Pinpoint the cell where the given text exists, returning its (X, Y) midpoint coordinate. 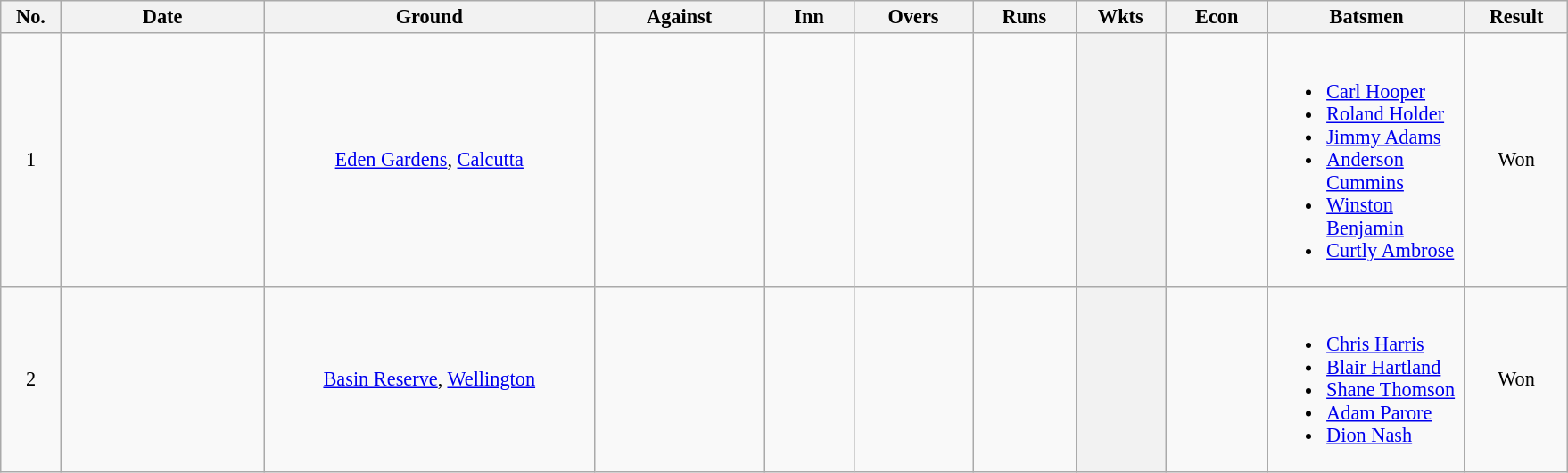
Carl HooperRoland HolderJimmy AdamsAnderson CumminsWinston BenjaminCurtly Ambrose (1366, 161)
Econ (1217, 17)
Wkts (1120, 17)
Date (162, 17)
Chris HarrisBlair HartlandShane ThomsonAdam ParoreDion Nash (1366, 379)
Inn (809, 17)
Batsmen (1366, 17)
No. (30, 17)
Runs (1024, 17)
1 (30, 161)
Ground (429, 17)
2 (30, 379)
Overs (913, 17)
Basin Reserve, Wellington (429, 379)
Eden Gardens, Calcutta (429, 161)
Result (1516, 17)
Against (679, 17)
